Extract the (X, Y) coordinate from the center of the cell holding the provided text.  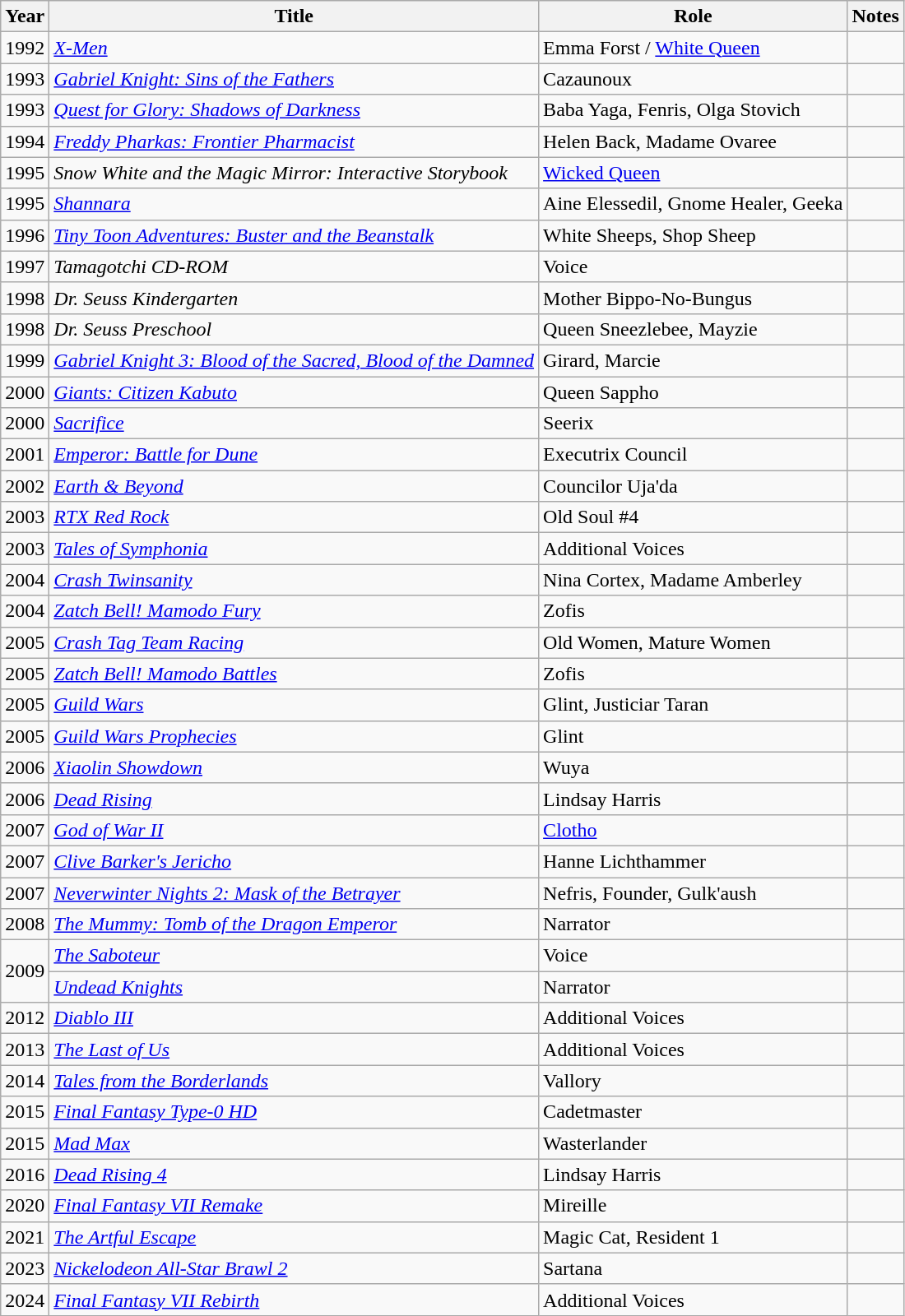
2024 (25, 1300)
Cazaunoux (693, 79)
Xiaolin Showdown (295, 767)
Nickelodeon All-Star Brawl 2 (295, 1268)
Emperor: Battle for Dune (295, 455)
The Last of Us (295, 1050)
Crash Twinsanity (295, 580)
Nefris, Founder, Gulk'aush (693, 892)
Old Soul #4 (693, 517)
2002 (25, 486)
Tiny Toon Adventures: Buster and the Beanstalk (295, 235)
Snow White and the Magic Mirror: Interactive Storybook (295, 173)
Quest for Glory: Shadows of Darkness (295, 110)
White Sheeps, Shop Sheep (693, 235)
Final Fantasy VII Rebirth (295, 1300)
Gabriel Knight 3: Blood of the Sacred, Blood of the Damned (295, 360)
1996 (25, 235)
Zatch Bell! Mamodo Fury (295, 611)
Tales from the Borderlands (295, 1081)
Year (25, 16)
Clive Barker's Jericho (295, 861)
Glint, Justiciar Taran (693, 705)
The Artful Escape (295, 1237)
2013 (25, 1050)
Final Fantasy VII Remake (295, 1206)
Title (295, 16)
Magic Cat, Resident 1 (693, 1237)
1992 (25, 48)
Final Fantasy Type-0 HD (295, 1112)
2012 (25, 1018)
Nina Cortex, Madame Amberley (693, 580)
Dead Rising 4 (295, 1175)
Glint (693, 736)
Shannara (295, 204)
RTX Red Rock (295, 517)
Mireille (693, 1206)
1994 (25, 141)
Freddy Pharkas: Frontier Pharmacist (295, 141)
2001 (25, 455)
Neverwinter Nights 2: Mask of the Betrayer (295, 892)
Zatch Bell! Mamodo Battles (295, 674)
1997 (25, 266)
God of War II (295, 830)
Hanne Lichthammer (693, 861)
Role (693, 16)
Dr. Seuss Kindergarten (295, 298)
Diablo III (295, 1018)
Vallory (693, 1081)
2008 (25, 924)
Aine Elessedil, Gnome Healer, Geeka (693, 204)
The Saboteur (295, 956)
Wicked Queen (693, 173)
Giants: Citizen Kabuto (295, 392)
2009 (25, 971)
Crash Tag Team Racing (295, 642)
Seerix (693, 424)
Wasterlander (693, 1143)
Girard, Marcie (693, 360)
Tales of Symphonia (295, 549)
Queen Sappho (693, 392)
Queen Sneezlebee, Mayzie (693, 329)
Undead Knights (295, 987)
Dr. Seuss Preschool (295, 329)
2023 (25, 1268)
Dead Rising (295, 799)
X-Men (295, 48)
Tamagotchi CD-ROM (295, 266)
Executrix Council (693, 455)
Sacrifice (295, 424)
Baba Yaga, Fenris, Olga Stovich (693, 110)
The Mummy: Tomb of the Dragon Emperor (295, 924)
Mad Max (295, 1143)
1999 (25, 360)
2020 (25, 1206)
2016 (25, 1175)
Helen Back, Madame Ovaree (693, 141)
Mother Bippo-No-Bungus (693, 298)
Guild Wars (295, 705)
Clotho (693, 830)
Sartana (693, 1268)
2014 (25, 1081)
Old Women, Mature Women (693, 642)
2021 (25, 1237)
Guild Wars Prophecies (295, 736)
Cadetmaster (693, 1112)
Gabriel Knight: Sins of the Fathers (295, 79)
Earth & Beyond (295, 486)
Notes (875, 16)
Wuya (693, 767)
Emma Forst / White Queen (693, 48)
Councilor Uja'da (693, 486)
